Find where the given text appears and provide that cell's center as (X, Y) coordinate. 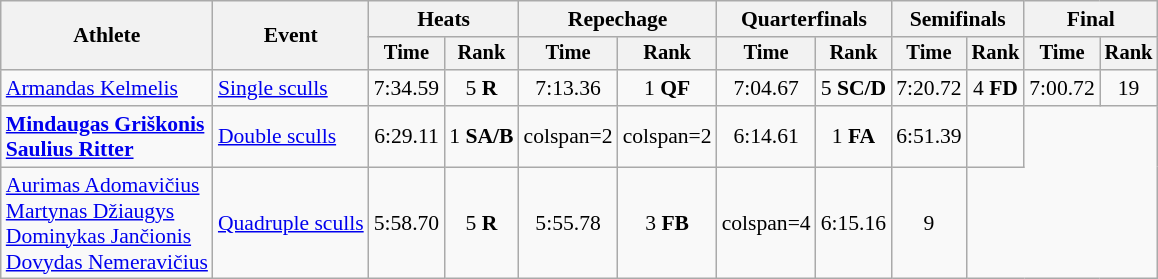
5:58.70 (406, 223)
Final (1090, 19)
9 (928, 223)
Double sculls (291, 136)
Athlete (107, 36)
Quarterfinals (804, 19)
Mindaugas GriškonisSaulius Ritter (107, 136)
6:51.39 (928, 136)
Event (291, 36)
Single sculls (291, 88)
5:55.78 (568, 223)
Quadruple sculls (291, 223)
7:04.67 (766, 88)
Semifinals (958, 19)
Aurimas AdomavičiusMartynas DžiaugysDominykas JančionisDovydas Nemeravičius (107, 223)
7:00.72 (1062, 88)
6:29.11 (406, 136)
5 SC/D (854, 88)
1 FA (854, 136)
6:15.16 (854, 223)
4 FD (996, 88)
19 (1129, 88)
3 FB (668, 223)
6:14.61 (766, 136)
Repechage (618, 19)
Armandas Kelmelis (107, 88)
7:34.59 (406, 88)
Heats (444, 19)
1 QF (668, 88)
1 SA/B (481, 136)
7:20.72 (928, 88)
colspan=4 (766, 223)
7:13.36 (568, 88)
